Locate the cell with the specified text and output its [X, Y] center coordinate. 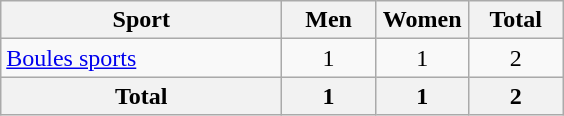
Women [422, 20]
Sport [142, 20]
Men [329, 20]
Boules sports [142, 58]
